Determine the [x, y] coordinate at the center of the cell enclosing the given text.  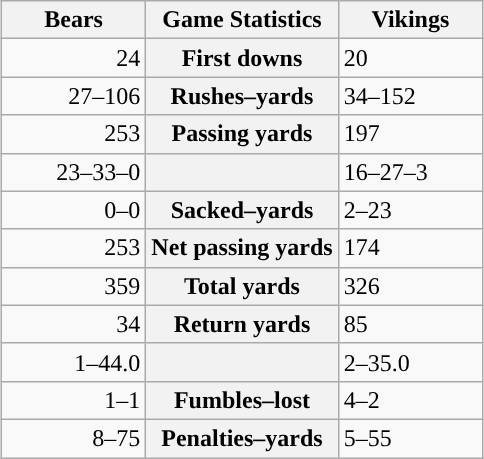
34–152 [410, 96]
1–44.0 [73, 362]
Game Statistics [242, 20]
Bears [73, 20]
Total yards [242, 286]
2–35.0 [410, 362]
5–55 [410, 438]
Rushes–yards [242, 96]
4–2 [410, 400]
Passing yards [242, 134]
Penalties–yards [242, 438]
Return yards [242, 324]
8–75 [73, 438]
174 [410, 248]
326 [410, 286]
0–0 [73, 210]
1–1 [73, 400]
23–33–0 [73, 172]
20 [410, 58]
2–23 [410, 210]
34 [73, 324]
Sacked–yards [242, 210]
24 [73, 58]
85 [410, 324]
Fumbles–lost [242, 400]
197 [410, 134]
Vikings [410, 20]
359 [73, 286]
Net passing yards [242, 248]
16–27–3 [410, 172]
First downs [242, 58]
27–106 [73, 96]
